Extract the (X, Y) coordinate from the center of the cell holding the provided text.  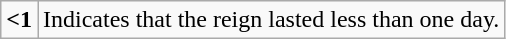
<1 (20, 20)
Indicates that the reign lasted less than one day. (272, 20)
